Capture the cell that displays the provided text and extract its [X, Y] central coordinate. 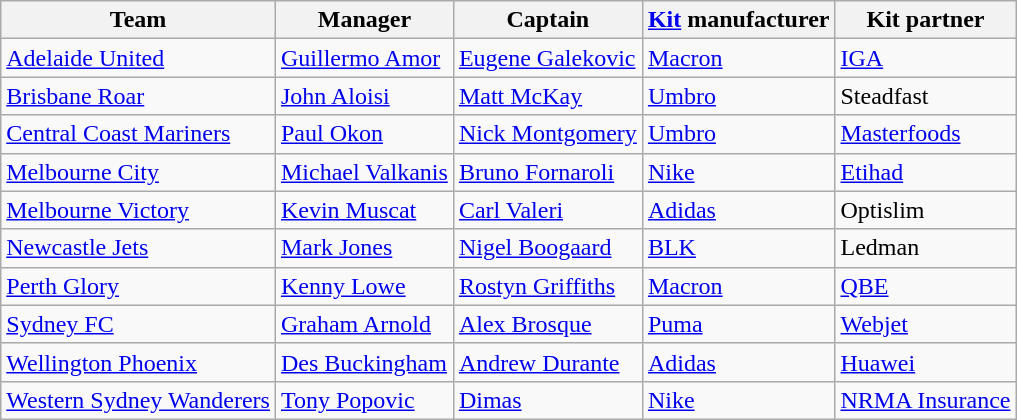
Melbourne Victory [138, 210]
Huawei [926, 362]
Andrew Durante [548, 362]
Tony Popovic [364, 400]
BLK [738, 248]
NRMA Insurance [926, 400]
Melbourne City [138, 172]
Puma [738, 324]
Brisbane Roar [138, 96]
Des Buckingham [364, 362]
Nigel Boogaard [548, 248]
Central Coast Mariners [138, 134]
Rostyn Griffiths [548, 286]
Ledman [926, 248]
Graham Arnold [364, 324]
Michael Valkanis [364, 172]
Alex Brosque [548, 324]
Guillermo Amor [364, 58]
Kit manufacturer [738, 20]
Bruno Fornaroli [548, 172]
QBE [926, 286]
Eugene Galekovic [548, 58]
Nick Montgomery [548, 134]
Steadfast [926, 96]
Manager [364, 20]
Perth Glory [138, 286]
Mark Jones [364, 248]
Sydney FC [138, 324]
Team [138, 20]
Webjet [926, 324]
Kit partner [926, 20]
Dimas [548, 400]
Paul Okon [364, 134]
Adelaide United [138, 58]
Carl Valeri [548, 210]
Kevin Muscat [364, 210]
Newcastle Jets [138, 248]
Masterfoods [926, 134]
Etihad [926, 172]
John Aloisi [364, 96]
Captain [548, 20]
Kenny Lowe [364, 286]
Western Sydney Wanderers [138, 400]
Matt McKay [548, 96]
Optislim [926, 210]
IGA [926, 58]
Wellington Phoenix [138, 362]
